Detect which cell encompasses the target text, then output its [X, Y] center coordinate. 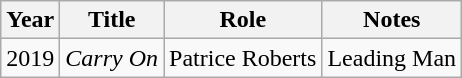
Leading Man [392, 58]
Patrice Roberts [243, 58]
Notes [392, 20]
Title [112, 20]
Role [243, 20]
Year [30, 20]
Carry On [112, 58]
2019 [30, 58]
